Return [x, y] of the center of cell containing provided text 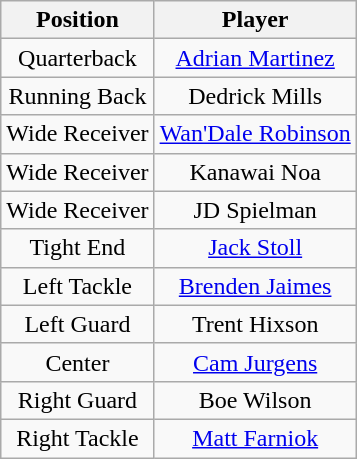
Kanawai Noa [255, 172]
Player [255, 20]
Position [78, 20]
Brenden Jaimes [255, 286]
Center [78, 362]
Left Guard [78, 324]
Left Tackle [78, 286]
Quarterback [78, 58]
Dedrick Mills [255, 96]
Tight End [78, 248]
Boe Wilson [255, 400]
Jack Stoll [255, 248]
Adrian Martinez [255, 58]
Matt Farniok [255, 438]
Wan'Dale Robinson [255, 134]
Right Guard [78, 400]
Cam Jurgens [255, 362]
Trent Hixson [255, 324]
Right Tackle [78, 438]
Running Back [78, 96]
JD Spielman [255, 210]
